Search for the cell housing the specified text and yield its [X, Y] center coordinate. 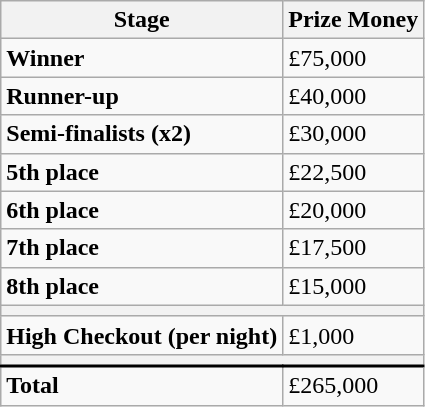
£30,000 [354, 134]
7th place [142, 248]
Prize Money [354, 20]
Stage [142, 20]
Runner-up [142, 96]
£1,000 [354, 335]
Winner [142, 58]
£20,000 [354, 210]
High Checkout (per night) [142, 335]
Semi-finalists (x2) [142, 134]
£22,500 [354, 172]
£15,000 [354, 286]
Total [142, 386]
5th place [142, 172]
6th place [142, 210]
£40,000 [354, 96]
£265,000 [354, 386]
£75,000 [354, 58]
£17,500 [354, 248]
8th place [142, 286]
